Locate the cell with the specified text and output its [x, y] center coordinate. 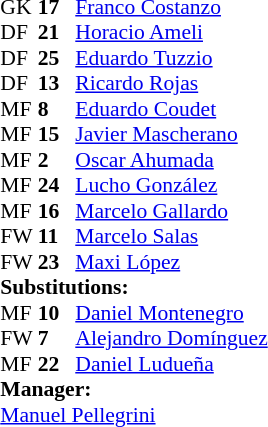
10 [57, 313]
11 [57, 237]
Daniel Montenegro [171, 313]
Daniel Ludueña [171, 364]
24 [57, 185]
Eduardo Coudet [171, 109]
Maxi López [171, 262]
Lucho González [171, 185]
23 [57, 262]
2 [57, 160]
Marcelo Gallardo [171, 211]
Javier Mascherano [171, 135]
Substitutions: [134, 287]
8 [57, 109]
15 [57, 135]
Marcelo Salas [171, 237]
Horacio Ameli [171, 33]
25 [57, 58]
13 [57, 83]
16 [57, 211]
Eduardo Tuzzio [171, 58]
Oscar Ahumada [171, 160]
Manager: [134, 389]
22 [57, 364]
7 [57, 339]
Ricardo Rojas [171, 83]
21 [57, 33]
Alejandro Domínguez [171, 339]
